Scan for the cell matching the given text and deliver its [x, y] coordinate at center. 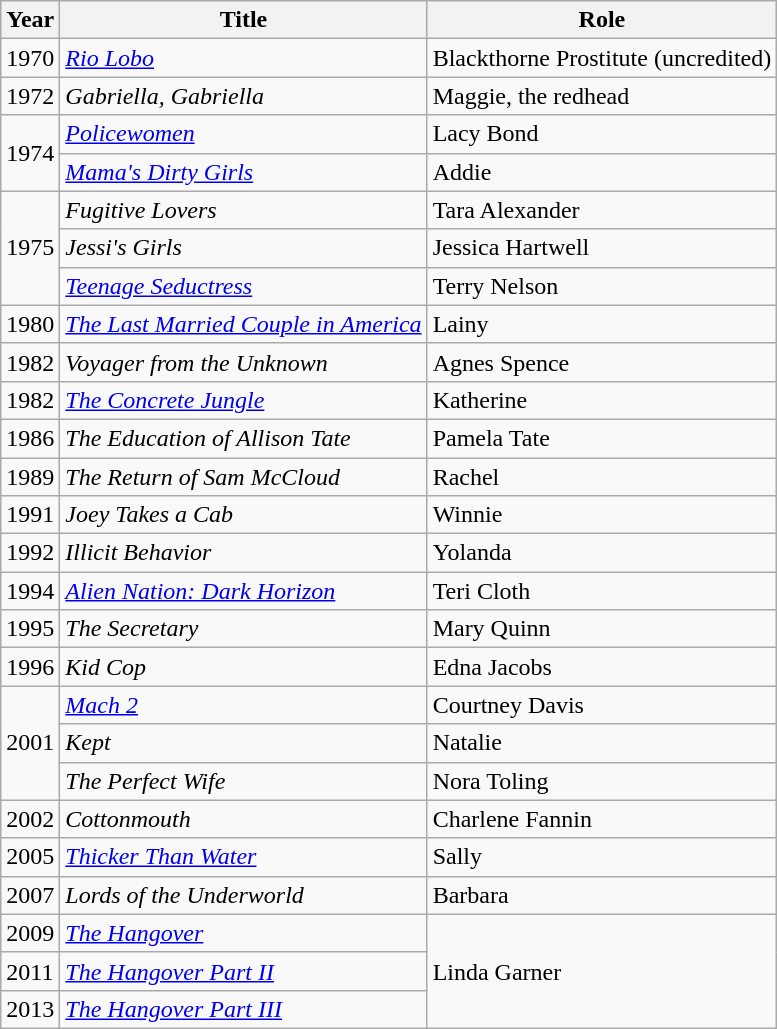
1992 [30, 553]
1989 [30, 477]
The Last Married Couple in America [244, 324]
Joey Takes a Cab [244, 515]
The Perfect Wife [244, 781]
Addie [602, 172]
Voyager from the Unknown [244, 362]
Role [602, 20]
2011 [30, 971]
Thicker Than Water [244, 857]
Year [30, 20]
The Hangover Part II [244, 971]
Edna Jacobs [602, 667]
Rachel [602, 477]
Policewomen [244, 134]
1975 [30, 248]
1995 [30, 629]
Nora Toling [602, 781]
Natalie [602, 743]
2001 [30, 743]
Gabriella, Gabriella [244, 96]
Agnes Spence [602, 362]
Lainy [602, 324]
Alien Nation: Dark Horizon [244, 591]
The Hangover Part III [244, 1009]
2009 [30, 933]
Linda Garner [602, 971]
Courtney Davis [602, 705]
Pamela Tate [602, 438]
Lords of the Underworld [244, 895]
1996 [30, 667]
Fugitive Lovers [244, 210]
Kept [244, 743]
Teri Cloth [602, 591]
Title [244, 20]
Rio Lobo [244, 58]
Barbara [602, 895]
The Return of Sam McCloud [244, 477]
1970 [30, 58]
Sally [602, 857]
Teenage Seductress [244, 286]
1986 [30, 438]
1994 [30, 591]
Charlene Fannin [602, 819]
Cottonmouth [244, 819]
Kid Cop [244, 667]
The Education of Allison Tate [244, 438]
Jessica Hartwell [602, 248]
Terry Nelson [602, 286]
1980 [30, 324]
2005 [30, 857]
Katherine [602, 400]
Blackthorne Prostitute (uncredited) [602, 58]
Illicit Behavior [244, 553]
1972 [30, 96]
2007 [30, 895]
Mach 2 [244, 705]
2002 [30, 819]
Winnie [602, 515]
The Secretary [244, 629]
Mary Quinn [602, 629]
Yolanda [602, 553]
Tara Alexander [602, 210]
Lacy Bond [602, 134]
1991 [30, 515]
The Hangover [244, 933]
Mama's Dirty Girls [244, 172]
2013 [30, 1009]
Maggie, the redhead [602, 96]
1974 [30, 153]
Jessi's Girls [244, 248]
The Concrete Jungle [244, 400]
